Find where the given text appears and provide that cell's center as [x, y] coordinate. 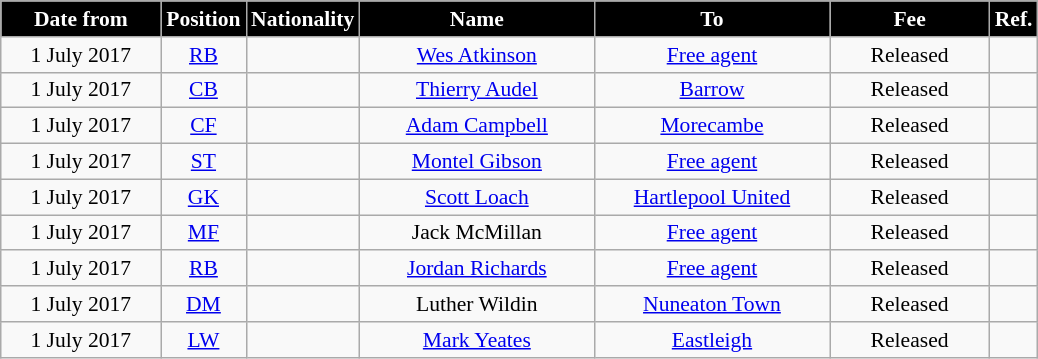
Date from [81, 19]
Jordan Richards [476, 269]
Ref. [1014, 19]
Name [476, 19]
Luther Wildin [476, 304]
DM [204, 304]
Barrow [712, 90]
ST [204, 162]
Mark Yeates [476, 340]
Adam Campbell [476, 126]
Jack McMillan [476, 233]
Wes Atkinson [476, 55]
CB [204, 90]
Eastleigh [712, 340]
LW [204, 340]
Thierry Audel [476, 90]
Montel Gibson [476, 162]
Morecambe [712, 126]
Fee [910, 19]
Scott Loach [476, 197]
MF [204, 233]
Nuneaton Town [712, 304]
Position [204, 19]
GK [204, 197]
Hartlepool United [712, 197]
Nationality [302, 19]
To [712, 19]
CF [204, 126]
